Capture the cell that displays the provided text and extract its (X, Y) central coordinate. 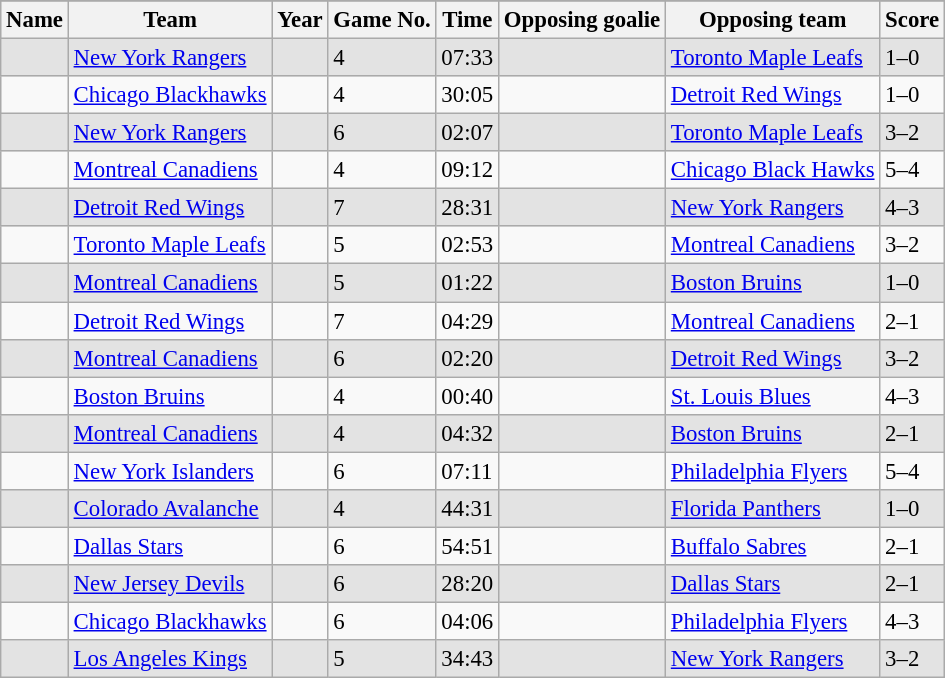
28:31 (468, 208)
07:11 (468, 471)
Team (170, 20)
Florida Panthers (773, 509)
44:31 (468, 509)
02:20 (468, 358)
00:40 (468, 396)
Time (468, 20)
Score (912, 20)
04:32 (468, 433)
Buffalo Sabres (773, 546)
07:33 (468, 58)
Game No. (382, 20)
New York Islanders (170, 471)
Year (300, 20)
28:20 (468, 584)
09:12 (468, 170)
Opposing team (773, 20)
04:06 (468, 621)
Name (35, 20)
04:29 (468, 321)
Colorado Avalanche (170, 509)
St. Louis Blues (773, 396)
01:22 (468, 283)
02:53 (468, 245)
Chicago Black Hawks (773, 170)
30:05 (468, 95)
Opposing goalie (582, 20)
New Jersey Devils (170, 584)
02:07 (468, 133)
Los Angeles Kings (170, 659)
54:51 (468, 546)
34:43 (468, 659)
